Return [x, y] of the center of cell containing provided text 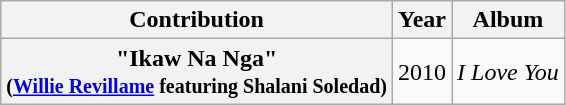
"Ikaw Na Nga"(Willie Revillame featuring Shalani Soledad) [197, 72]
I Love You [508, 72]
2010 [422, 72]
Year [422, 20]
Album [508, 20]
Contribution [197, 20]
